Identify which cell holds the provided text, then report its (X, Y) central coordinate. 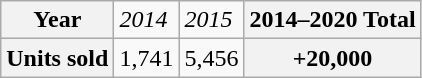
2014 (146, 20)
5,456 (212, 58)
Units sold (58, 58)
Year (58, 20)
2014–2020 Total (332, 20)
1,741 (146, 58)
2015 (212, 20)
+20,000 (332, 58)
